Locate the cell with the specified text and output its (x, y) center coordinate. 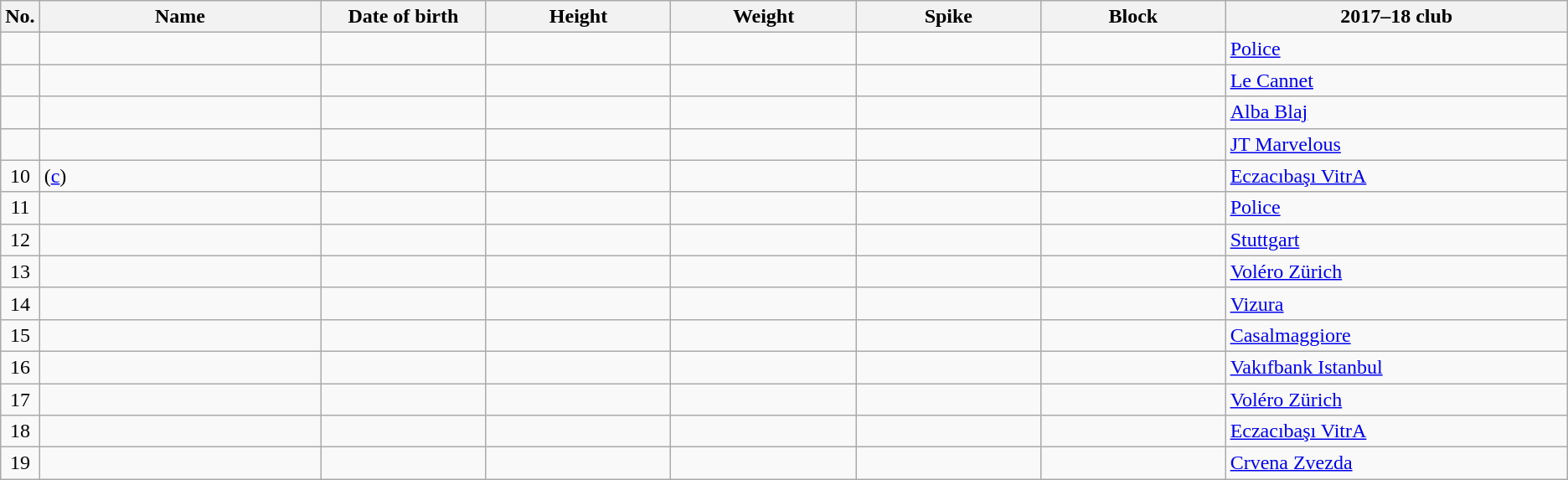
19 (20, 463)
Le Cannet (1396, 80)
10 (20, 176)
11 (20, 208)
(c) (180, 176)
Date of birth (404, 17)
No. (20, 17)
Vizura (1396, 303)
Vakıfbank Istanbul (1396, 367)
14 (20, 303)
12 (20, 240)
2017–18 club (1396, 17)
Stuttgart (1396, 240)
Name (180, 17)
13 (20, 271)
Height (578, 17)
Block (1134, 17)
Casalmaggiore (1396, 335)
Weight (764, 17)
Alba Blaj (1396, 112)
JT Marvelous (1396, 144)
18 (20, 431)
17 (20, 400)
Crvena Zvezda (1396, 463)
15 (20, 335)
16 (20, 367)
Spike (948, 17)
